Scan for the cell matching the given text and deliver its (x, y) coordinate at center. 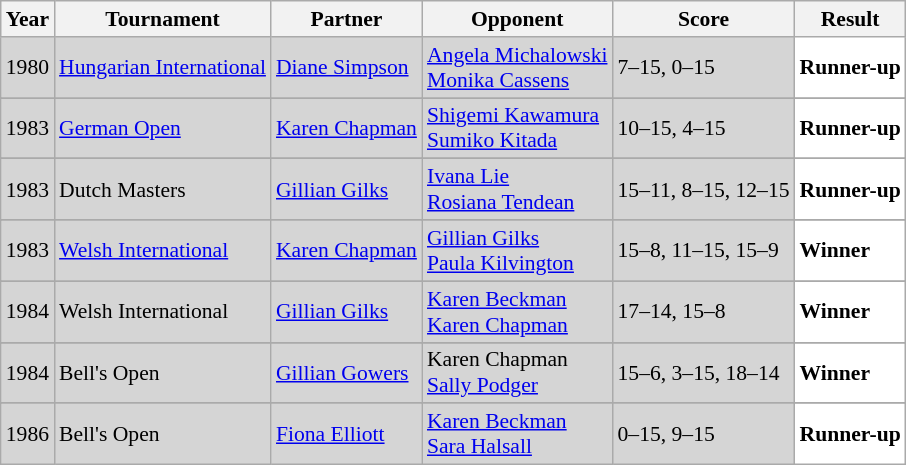
0–15, 9–15 (704, 434)
Score (704, 19)
German Open (162, 128)
Gillian Gilks Paula Kilvington (518, 250)
1980 (28, 68)
15–11, 8–15, 12–15 (704, 190)
Hungarian International (162, 68)
7–15, 0–15 (704, 68)
Karen Beckman Karen Chapman (518, 312)
Partner (346, 19)
Fiona Elliott (346, 434)
Year (28, 19)
Karen Beckman Sara Halsall (518, 434)
1986 (28, 434)
15–6, 3–15, 18–14 (704, 372)
Result (850, 19)
Angela Michalowski Monika Cassens (518, 68)
Tournament (162, 19)
Opponent (518, 19)
17–14, 15–8 (704, 312)
Diane Simpson (346, 68)
Ivana Lie Rosiana Tendean (518, 190)
Gillian Gowers (346, 372)
Dutch Masters (162, 190)
15–8, 11–15, 15–9 (704, 250)
10–15, 4–15 (704, 128)
Shigemi Kawamura Sumiko Kitada (518, 128)
Karen Chapman Sally Podger (518, 372)
